Find where the given text appears and provide that cell's center as [X, Y] coordinate. 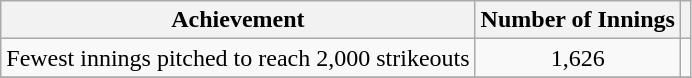
Achievement [238, 20]
1,626 [578, 58]
Number of Innings [578, 20]
Fewest innings pitched to reach 2,000 strikeouts [238, 58]
